Output the (x, y) coordinate of the center of the cell containing the given text.  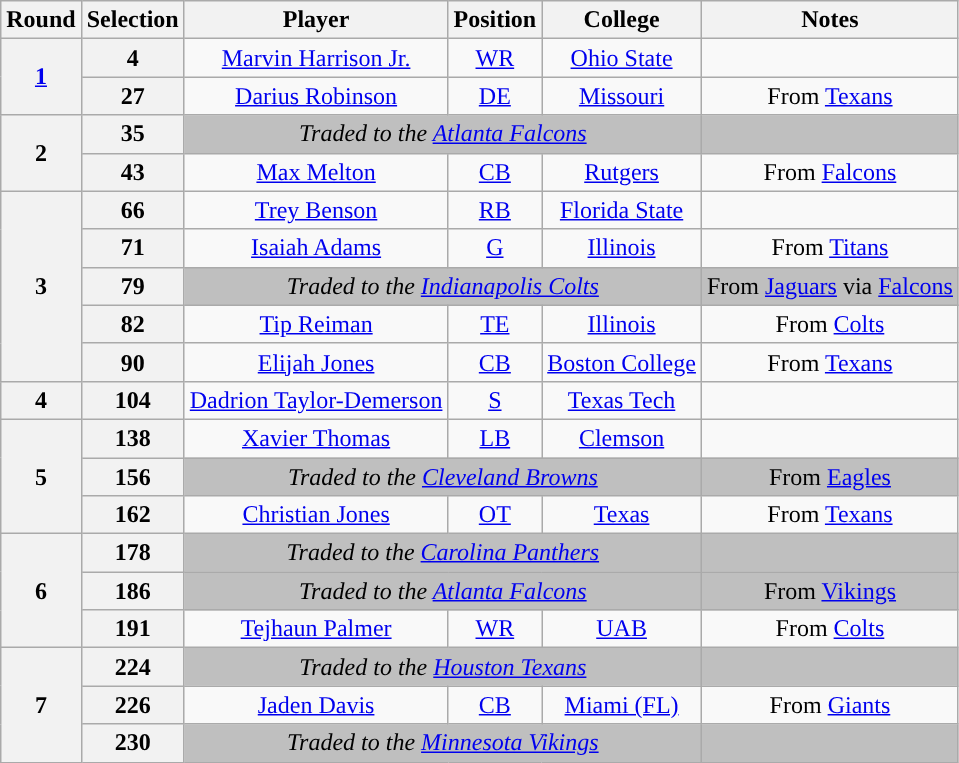
From Titans (830, 248)
230 (132, 743)
Jaden Davis (316, 705)
UAB (622, 629)
Ohio State (622, 58)
7 (41, 705)
186 (132, 591)
Traded to the Cleveland Browns (442, 477)
162 (132, 515)
LB (495, 438)
Christian Jones (316, 515)
6 (41, 591)
Florida State (622, 210)
Round (41, 20)
5 (41, 476)
OT (495, 515)
Position (495, 20)
90 (132, 362)
From Jaguars via Falcons (830, 286)
DE (495, 96)
Traded to the Houston Texans (442, 667)
S (495, 400)
Elijah Jones (316, 362)
138 (132, 438)
226 (132, 705)
Rutgers (622, 172)
27 (132, 96)
Clemson (622, 438)
Tejhaun Palmer (316, 629)
Max Melton (316, 172)
Selection (132, 20)
Player (316, 20)
3 (41, 286)
TE (495, 324)
43 (132, 172)
Trey Benson (316, 210)
Notes (830, 20)
RB (495, 210)
Missouri (622, 96)
2 (41, 153)
191 (132, 629)
Traded to the Minnesota Vikings (442, 743)
G (495, 248)
Texas Tech (622, 400)
35 (132, 134)
Marvin Harrison Jr. (316, 58)
Isaiah Adams (316, 248)
Darius Robinson (316, 96)
From Eagles (830, 477)
Dadrion Taylor-Demerson (316, 400)
Traded to the Indianapolis Colts (442, 286)
Miami (FL) (622, 705)
From Falcons (830, 172)
156 (132, 477)
66 (132, 210)
Boston College (622, 362)
Tip Reiman (316, 324)
104 (132, 400)
From Giants (830, 705)
Traded to the Carolina Panthers (442, 553)
College (622, 20)
82 (132, 324)
224 (132, 667)
71 (132, 248)
From Vikings (830, 591)
Texas (622, 515)
Xavier Thomas (316, 438)
1 (41, 77)
79 (132, 286)
178 (132, 553)
